Return (X, Y) of the center of cell containing provided text 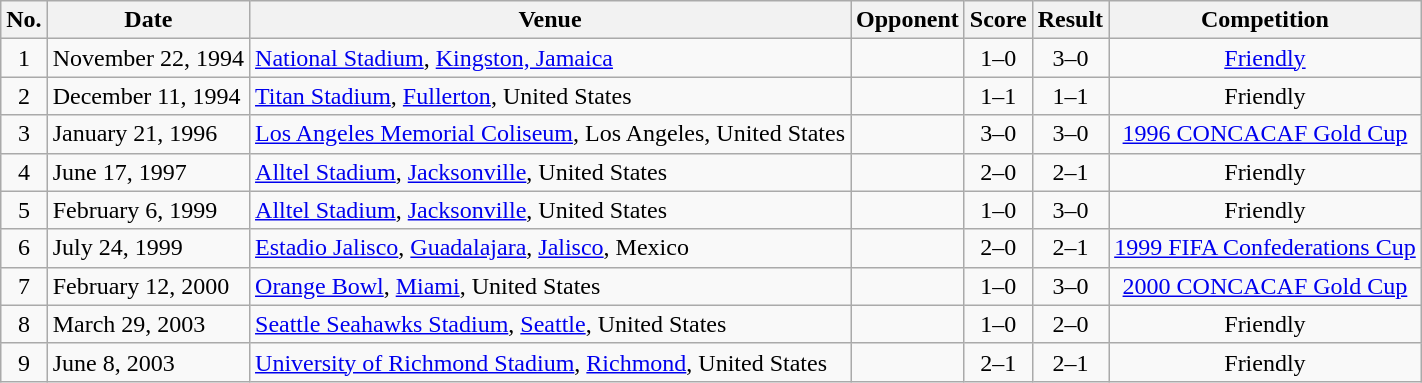
Result (1070, 20)
Date (148, 20)
6 (24, 248)
Venue (550, 20)
Score (998, 20)
June 8, 2003 (148, 362)
Titan Stadium, Fullerton, United States (550, 96)
June 17, 1997 (148, 172)
January 21, 1996 (148, 134)
March 29, 2003 (148, 324)
Seattle Seahawks Stadium, Seattle, United States (550, 324)
July 24, 1999 (148, 248)
December 11, 1994 (148, 96)
2 (24, 96)
5 (24, 210)
Opponent (908, 20)
No. (24, 20)
2000 CONCACAF Gold Cup (1266, 286)
3 (24, 134)
7 (24, 286)
February 12, 2000 (148, 286)
1996 CONCACAF Gold Cup (1266, 134)
1999 FIFA Confederations Cup (1266, 248)
February 6, 1999 (148, 210)
University of Richmond Stadium, Richmond, United States (550, 362)
1 (24, 58)
9 (24, 362)
Competition (1266, 20)
4 (24, 172)
National Stadium, Kingston, Jamaica (550, 58)
Los Angeles Memorial Coliseum, Los Angeles, United States (550, 134)
Orange Bowl, Miami, United States (550, 286)
Estadio Jalisco, Guadalajara, Jalisco, Mexico (550, 248)
8 (24, 324)
November 22, 1994 (148, 58)
